Detect which cell encompasses the target text, then output its [X, Y] center coordinate. 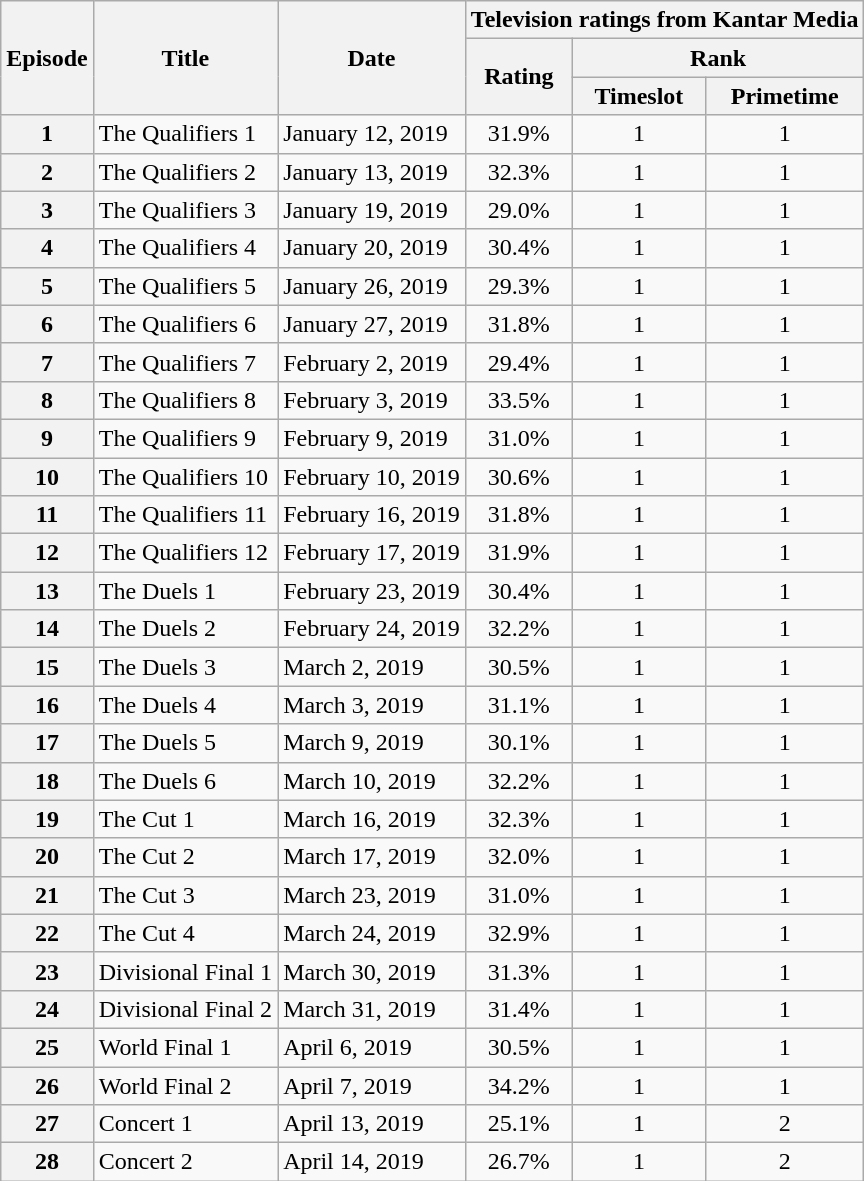
21 [47, 895]
The Qualifiers 9 [185, 438]
February 3, 2019 [372, 400]
Divisional Final 1 [185, 971]
32.0% [518, 857]
The Qualifiers 10 [185, 477]
January 27, 2019 [372, 324]
25.1% [518, 1124]
18 [47, 781]
8 [47, 400]
Rank [718, 58]
Rating [518, 77]
23 [47, 971]
The Cut 3 [185, 895]
20 [47, 857]
14 [47, 629]
The Qualifiers 3 [185, 210]
Timeslot [638, 96]
March 2, 2019 [372, 667]
March 30, 2019 [372, 971]
The Qualifiers 11 [185, 515]
29.3% [518, 286]
The Qualifiers 8 [185, 400]
32.9% [518, 933]
April 14, 2019 [372, 1162]
February 16, 2019 [372, 515]
January 13, 2019 [372, 172]
March 24, 2019 [372, 933]
March 17, 2019 [372, 857]
Title [185, 58]
March 10, 2019 [372, 781]
12 [47, 553]
Date [372, 58]
17 [47, 743]
February 9, 2019 [372, 438]
The Qualifiers 7 [185, 362]
The Duels 2 [185, 629]
3 [47, 210]
31.3% [518, 971]
April 7, 2019 [372, 1085]
The Qualifiers 12 [185, 553]
16 [47, 705]
15 [47, 667]
26 [47, 1085]
February 24, 2019 [372, 629]
The Duels 4 [185, 705]
The Qualifiers 4 [185, 248]
26.7% [518, 1162]
The Duels 1 [185, 591]
28 [47, 1162]
9 [47, 438]
The Duels 6 [185, 781]
10 [47, 477]
The Qualifiers 5 [185, 286]
The Cut 4 [185, 933]
March 3, 2019 [372, 705]
The Duels 5 [185, 743]
Primetime [784, 96]
The Qualifiers 6 [185, 324]
January 19, 2019 [372, 210]
March 31, 2019 [372, 1009]
The Qualifiers 2 [185, 172]
6 [47, 324]
22 [47, 933]
11 [47, 515]
29.0% [518, 210]
April 13, 2019 [372, 1124]
27 [47, 1124]
13 [47, 591]
World Final 1 [185, 1047]
30.1% [518, 743]
March 23, 2019 [372, 895]
April 6, 2019 [372, 1047]
Television ratings from Kantar Media [664, 20]
The Cut 1 [185, 819]
The Qualifiers 1 [185, 134]
January 12, 2019 [372, 134]
33.5% [518, 400]
January 20, 2019 [372, 248]
29.4% [518, 362]
The Cut 2 [185, 857]
The Duels 3 [185, 667]
24 [47, 1009]
Concert 2 [185, 1162]
February 17, 2019 [372, 553]
World Final 2 [185, 1085]
30.6% [518, 477]
Episode [47, 58]
7 [47, 362]
25 [47, 1047]
February 10, 2019 [372, 477]
34.2% [518, 1085]
January 26, 2019 [372, 286]
Divisional Final 2 [185, 1009]
31.4% [518, 1009]
Concert 1 [185, 1124]
February 2, 2019 [372, 362]
February 23, 2019 [372, 591]
5 [47, 286]
31.1% [518, 705]
19 [47, 819]
March 16, 2019 [372, 819]
4 [47, 248]
March 9, 2019 [372, 743]
